Return the (X, Y) coordinate for the center point of the cell that contains the specified text.  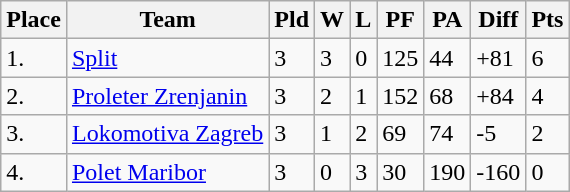
Diff (498, 20)
Polet Maribor (167, 172)
69 (400, 134)
2. (34, 96)
Lokomotiva Zagreb (167, 134)
Pts (548, 20)
-5 (498, 134)
+81 (498, 58)
+84 (498, 96)
74 (448, 134)
190 (448, 172)
-160 (498, 172)
6 (548, 58)
Pld (292, 20)
3. (34, 134)
W (332, 20)
152 (400, 96)
44 (448, 58)
1. (34, 58)
Place (34, 20)
125 (400, 58)
Team (167, 20)
PF (400, 20)
30 (400, 172)
4 (548, 96)
4. (34, 172)
Split (167, 58)
68 (448, 96)
Proleter Zrenjanin (167, 96)
L (364, 20)
PA (448, 20)
